Find where the given text appears and provide that cell's center as [x, y] coordinate. 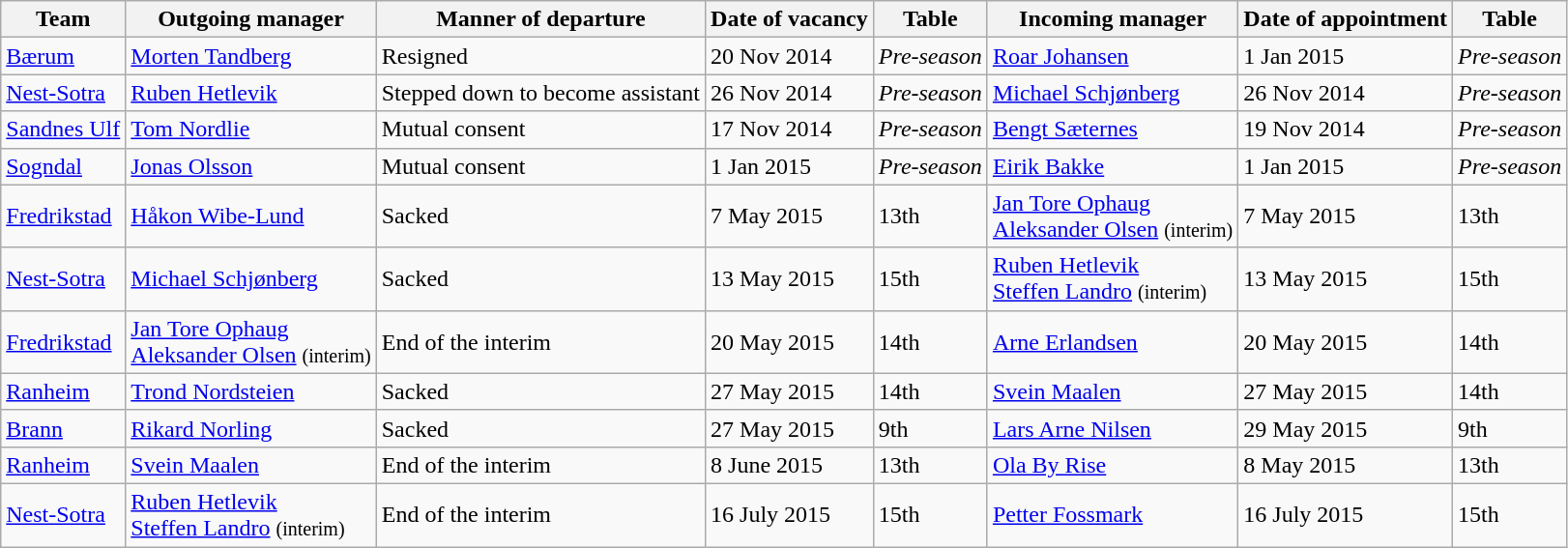
Arne Erlandsen [1112, 342]
Bærum [64, 56]
Trond Nordsteien [251, 391]
29 May 2015 [1346, 428]
8 May 2015 [1346, 465]
Date of vacancy [790, 19]
Bengt Sæternes [1112, 130]
Sogndal [64, 166]
Brann [64, 428]
Ola By Rise [1112, 465]
Incoming manager [1112, 19]
Team [64, 19]
Jonas Olsson [251, 166]
Eirik Bakke [1112, 166]
17 Nov 2014 [790, 130]
Ruben Hetlevik [251, 93]
Petter Fossmark [1112, 514]
Outgoing manager [251, 19]
20 Nov 2014 [790, 56]
Håkon Wibe-Lund [251, 216]
Manner of departure [540, 19]
Sandnes Ulf [64, 130]
Tom Nordlie [251, 130]
Rikard Norling [251, 428]
8 June 2015 [790, 465]
Morten Tandberg [251, 56]
Lars Arne Nilsen [1112, 428]
Roar Johansen [1112, 56]
Stepped down to become assistant [540, 93]
Resigned [540, 56]
Date of appointment [1346, 19]
19 Nov 2014 [1346, 130]
